For the text-containing cell, return its midpoint in [x, y] coordinate format. 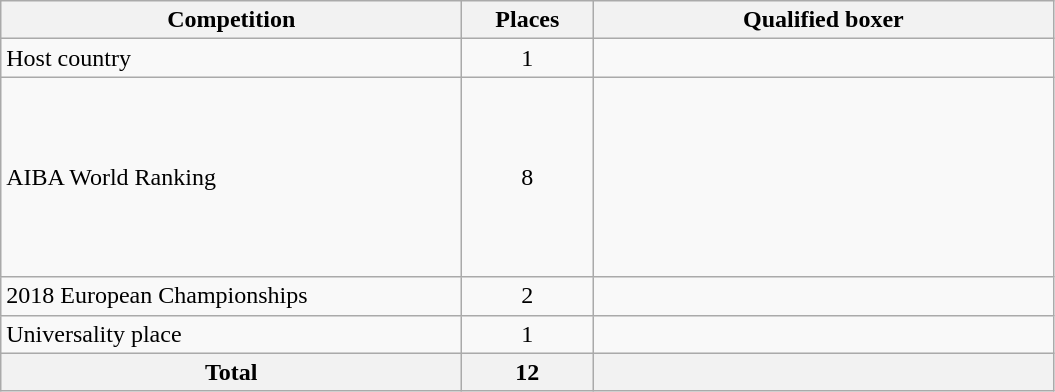
2018 European Championships [232, 296]
2 [528, 296]
Competition [232, 20]
Places [528, 20]
Host country [232, 58]
Universality place [232, 334]
Qualified boxer [824, 20]
8 [528, 177]
AIBA World Ranking [232, 177]
Total [232, 372]
12 [528, 372]
